From the cell containing the given text, extract its center point as (X, Y) coordinate. 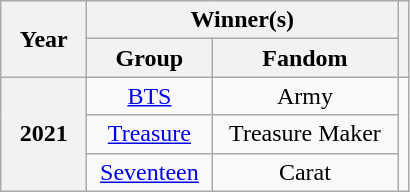
Seventeen (150, 172)
Group (150, 58)
Year (44, 39)
2021 (44, 134)
Treasure Maker (305, 134)
Army (305, 96)
Winner(s) (242, 20)
BTS (150, 96)
Treasure (150, 134)
Carat (305, 172)
Fandom (305, 58)
